Extract the [x, y] coordinate from the center of the cell holding the provided text.  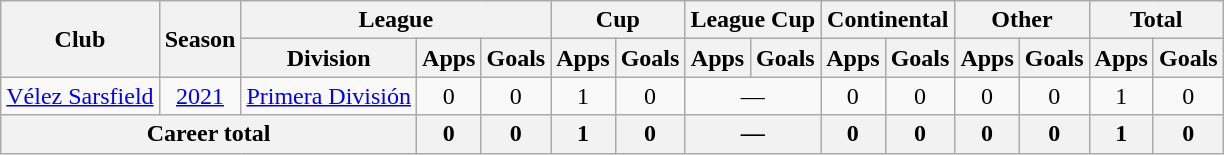
Season [200, 39]
Cup [618, 20]
Continental [888, 20]
2021 [200, 96]
Vélez Sarsfield [80, 96]
League Cup [753, 20]
Career total [209, 134]
Club [80, 39]
Primera División [329, 96]
League [396, 20]
Division [329, 58]
Other [1022, 20]
Total [1156, 20]
